Determine the (X, Y) coordinate at the center of the cell enclosing the given text.  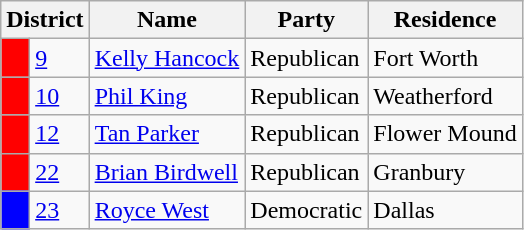
Kelly Hancock (167, 58)
Brian Birdwell (167, 172)
Tan Parker (167, 134)
Fort Worth (445, 58)
Name (167, 20)
Dallas (445, 210)
Weatherford (445, 96)
9 (60, 58)
Flower Mound (445, 134)
10 (60, 96)
23 (60, 210)
Granbury (445, 172)
Phil King (167, 96)
District (45, 20)
12 (60, 134)
Democratic (306, 210)
Royce West (167, 210)
Residence (445, 20)
Party (306, 20)
22 (60, 172)
